Locate the cell with the specified text and output its (x, y) center coordinate. 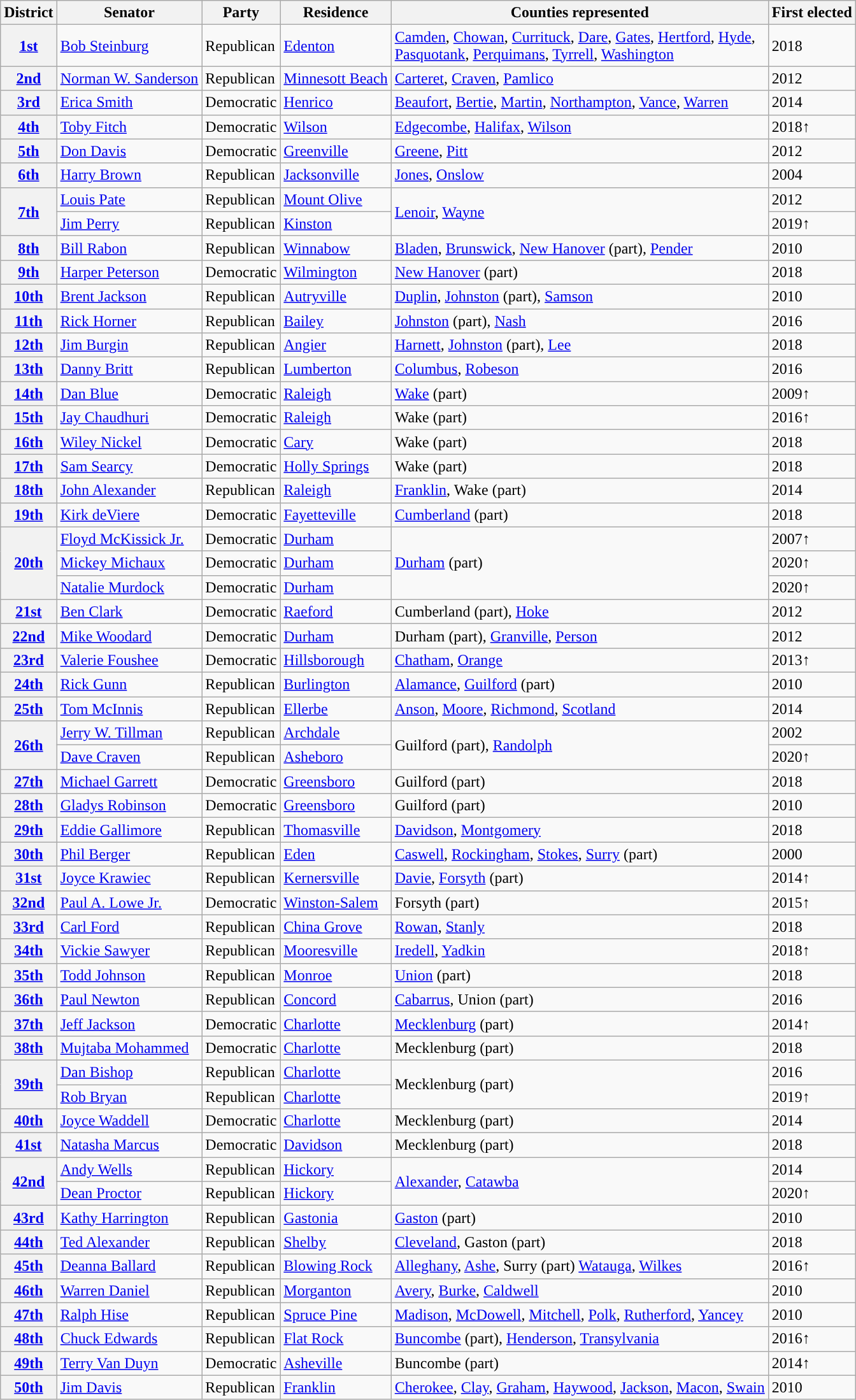
Monroe (336, 975)
25th (29, 709)
Phil Berger (129, 854)
Greene, Pitt (580, 151)
23rd (29, 660)
Winnabow (336, 248)
Rowan, Stanly (580, 927)
Cherokee, Clay, Graham, Haywood, Jackson, Macon, Swain (580, 1387)
Bailey (336, 320)
Buncombe (part), Henderson, Transylvania (580, 1339)
Mike Woodard (129, 636)
Angier (336, 345)
Edgecombe, Halifax, Wilson (580, 127)
Cabarrus, Union (part) (580, 999)
Warren Daniel (129, 1290)
2015↑ (811, 903)
Gaston (part) (580, 1218)
16th (29, 442)
Todd Johnson (129, 975)
2009↑ (811, 394)
Mount Olive (336, 199)
Davidson (336, 1145)
8th (29, 248)
27th (29, 782)
Winston-Salem (336, 903)
22nd (29, 636)
28th (29, 806)
John Alexander (129, 490)
Residence (336, 13)
Spruce Pine (336, 1315)
Dan Bishop (129, 1072)
First elected (811, 13)
Senator (129, 13)
Franklin (336, 1387)
Party (241, 13)
Guilford (part), Randolph (580, 745)
Jacksonville (336, 175)
40th (29, 1121)
Alamance, Guilford (part) (580, 684)
10th (29, 296)
Kinston (336, 224)
13th (29, 369)
Dean Proctor (129, 1194)
New Hanover (part) (580, 272)
Carteret, Craven, Pamlico (580, 78)
Union (part) (580, 975)
21st (29, 611)
Avery, Burke, Caldwell (580, 1290)
2002 (811, 733)
Cary (336, 442)
Rick Horner (129, 320)
37th (29, 1024)
Rob Bryan (129, 1096)
Franklin, Wake (part) (580, 490)
44th (29, 1242)
5th (29, 151)
Cumberland (part) (580, 515)
Jim Perry (129, 224)
Concord (336, 999)
15th (29, 418)
33rd (29, 927)
34th (29, 951)
Alleghany, Ashe, Surry (part) Watauga, Wilkes (580, 1266)
20th (29, 563)
Joyce Waddell (129, 1121)
9th (29, 272)
Toby Fitch (129, 127)
Shelby (336, 1242)
Natasha Marcus (129, 1145)
Wilmington (336, 272)
Valerie Foushee (129, 660)
Sam Searcy (129, 466)
Joyce Krawiec (129, 878)
30th (29, 854)
Don Davis (129, 151)
Wiley Nickel (129, 442)
1st (29, 46)
District (29, 13)
26th (29, 745)
Paul Newton (129, 999)
Cumberland (part), Hoke (580, 611)
Ben Clark (129, 611)
Vickie Sawyer (129, 951)
Flat Rock (336, 1339)
2000 (811, 854)
Greenville (336, 151)
Harnett, Johnston (part), Lee (580, 345)
Brent Jackson (129, 296)
19th (29, 515)
Davie, Forsyth (part) (580, 878)
36th (29, 999)
Bill Rabon (129, 248)
Autryville (336, 296)
38th (29, 1048)
50th (29, 1387)
4th (29, 127)
Rick Gunn (129, 684)
Davidson, Montgomery (580, 830)
Archdale (336, 733)
31st (29, 878)
Floyd McKissick Jr. (129, 539)
China Grove (336, 927)
24th (29, 684)
14th (29, 394)
Forsyth (part) (580, 903)
Jones, Onslow (580, 175)
Beaufort, Bertie, Martin, Northampton, Vance, Warren (580, 103)
Dave Craven (129, 757)
Chatham, Orange (580, 660)
Lumberton (336, 369)
Mujtaba Mohammed (129, 1048)
Carl Ford (129, 927)
Norman W. Sanderson (129, 78)
Harper Peterson (129, 272)
Buncombe (part) (580, 1363)
39th (29, 1084)
Camden, Chowan, Currituck, Dare, Gates, Hertford, Hyde,Pasquotank, Perquimans, Tyrrell, Washington (580, 46)
Alexander, Catawba (580, 1182)
12th (29, 345)
6th (29, 175)
3rd (29, 103)
Edenton (336, 46)
Wilson (336, 127)
Dan Blue (129, 394)
Johnston (part), Nash (580, 320)
Natalie Murdock (129, 587)
Hillsborough (336, 660)
Jim Davis (129, 1387)
Deanna Ballard (129, 1266)
2nd (29, 78)
35th (29, 975)
Mooresville (336, 951)
29th (29, 830)
48th (29, 1339)
Michael Garrett (129, 782)
Gladys Robinson (129, 806)
Caswell, Rockingham, Stokes, Surry (part) (580, 854)
41st (29, 1145)
42nd (29, 1182)
Durham (part) (580, 563)
2004 (811, 175)
Columbus, Robeson (580, 369)
Kernersville (336, 878)
Erica Smith (129, 103)
Paul A. Lowe Jr. (129, 903)
Morganton (336, 1290)
Kirk deViere (129, 515)
Mickey Michaux (129, 563)
Jerry W. Tillman (129, 733)
17th (29, 466)
Ralph Hise (129, 1315)
45th (29, 1266)
Holly Springs (336, 466)
Lenoir, Wayne (580, 211)
Minnesott Beach (336, 78)
2007↑ (811, 539)
Kathy Harrington (129, 1218)
Anson, Moore, Richmond, Scotland (580, 709)
2013↑ (811, 660)
Ellerbe (336, 709)
11th (29, 320)
Burlington (336, 684)
Tom McInnis (129, 709)
Raeford (336, 611)
Jim Burgin (129, 345)
Jay Chaudhuri (129, 418)
Jeff Jackson (129, 1024)
Danny Britt (129, 369)
Cleveland, Gaston (part) (580, 1242)
32nd (29, 903)
Durham (part), Granville, Person (580, 636)
Counties represented (580, 13)
Duplin, Johnston (part), Samson (580, 296)
Asheville (336, 1363)
Terry Van Duyn (129, 1363)
43rd (29, 1218)
49th (29, 1363)
Blowing Rock (336, 1266)
46th (29, 1290)
Louis Pate (129, 199)
Bladen, Brunswick, New Hanover (part), Pender (580, 248)
18th (29, 490)
Eden (336, 854)
Gastonia (336, 1218)
Harry Brown (129, 175)
7th (29, 211)
Madison, McDowell, Mitchell, Polk, Rutherford, Yancey (580, 1315)
Asheboro (336, 757)
Eddie Gallimore (129, 830)
Chuck Edwards (129, 1339)
Thomasville (336, 830)
Bob Steinburg (129, 46)
Iredell, Yadkin (580, 951)
47th (29, 1315)
Fayetteville (336, 515)
Henrico (336, 103)
Andy Wells (129, 1169)
Ted Alexander (129, 1242)
